Return the (x, y) coordinate for the center point of the cell that contains the specified text.  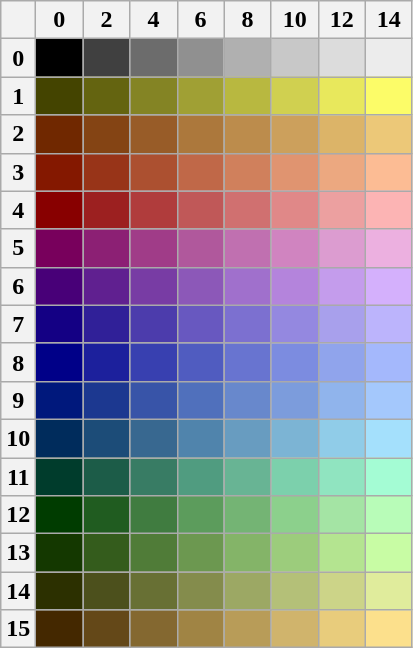
15 (18, 629)
5 (18, 248)
13 (18, 553)
3 (18, 172)
9 (18, 400)
1 (18, 96)
7 (18, 324)
11 (18, 477)
